Scan for the cell matching the given text and deliver its (X, Y) coordinate at center. 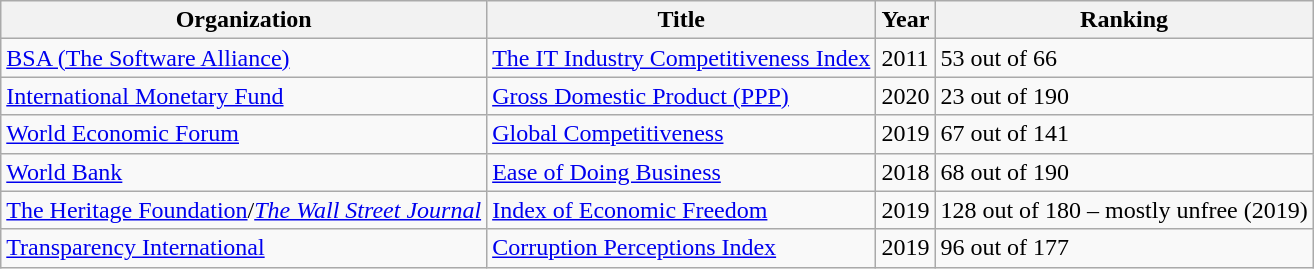
Corruption Perceptions Index (682, 248)
Global Competitiveness (682, 134)
Ranking (1124, 20)
Transparency International (244, 248)
2020 (906, 96)
World Bank (244, 172)
2018 (906, 172)
128 out of 180 – mostly unfree (2019) (1124, 210)
BSA (The Software Alliance) (244, 58)
2011 (906, 58)
Ease of Doing Business (682, 172)
Organization (244, 20)
53 out of 66 (1124, 58)
International Monetary Fund (244, 96)
68 out of 190 (1124, 172)
Year (906, 20)
The Heritage Foundation/The Wall Street Journal (244, 210)
96 out of 177 (1124, 248)
Title (682, 20)
67 out of 141 (1124, 134)
Gross Domestic Product (PPP) (682, 96)
World Economic Forum (244, 134)
The IT Industry Competitiveness Index (682, 58)
23 out of 190 (1124, 96)
Index of Economic Freedom (682, 210)
